From the cell containing the given text, extract its center point as [X, Y] coordinate. 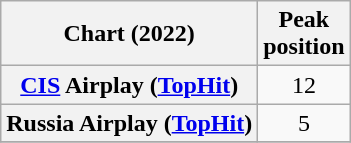
Russia Airplay (TopHit) [130, 123]
Chart (2022) [130, 34]
5 [304, 123]
CIS Airplay (TopHit) [130, 85]
12 [304, 85]
Peakposition [304, 34]
